Pinpoint the cell where the given text exists, returning its [x, y] midpoint coordinate. 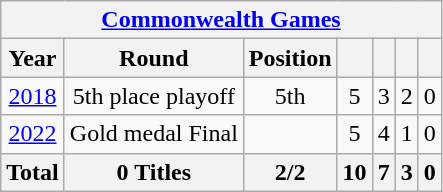
Gold medal Final [154, 134]
0 Titles [154, 172]
10 [354, 172]
Round [154, 58]
Total [33, 172]
2/2 [290, 172]
Year [33, 58]
2022 [33, 134]
Position [290, 58]
7 [384, 172]
1 [406, 134]
4 [384, 134]
5th place playoff [154, 96]
2018 [33, 96]
2 [406, 96]
5th [290, 96]
Commonwealth Games [222, 20]
